Return (X, Y) of the center of cell containing provided text 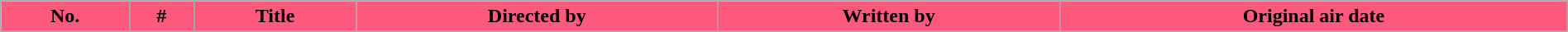
Original air date (1314, 16)
Written by (889, 16)
Directed by (537, 16)
# (162, 16)
Title (275, 16)
No. (65, 16)
